Find where the given text appears and provide that cell's center as [x, y] coordinate. 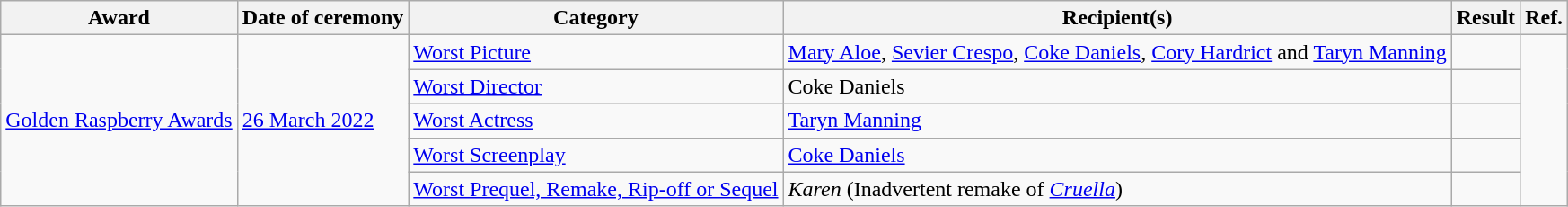
Date of ceremony [323, 18]
Taryn Manning [1117, 121]
Worst Picture [596, 52]
Result [1485, 18]
Worst Actress [596, 121]
Award [119, 18]
26 March 2022 [323, 121]
Worst Director [596, 86]
Worst Screenplay [596, 155]
Worst Prequel, Remake, Rip-off or Sequel [596, 189]
Karen (Inadvertent remake of Cruella) [1117, 189]
Mary Aloe, Sevier Crespo, Coke Daniels, Cory Hardrict and Taryn Manning [1117, 52]
Golden Raspberry Awards [119, 121]
Category [596, 18]
Ref. [1545, 18]
Recipient(s) [1117, 18]
